Detect which cell encompasses the target text, then output its [x, y] center coordinate. 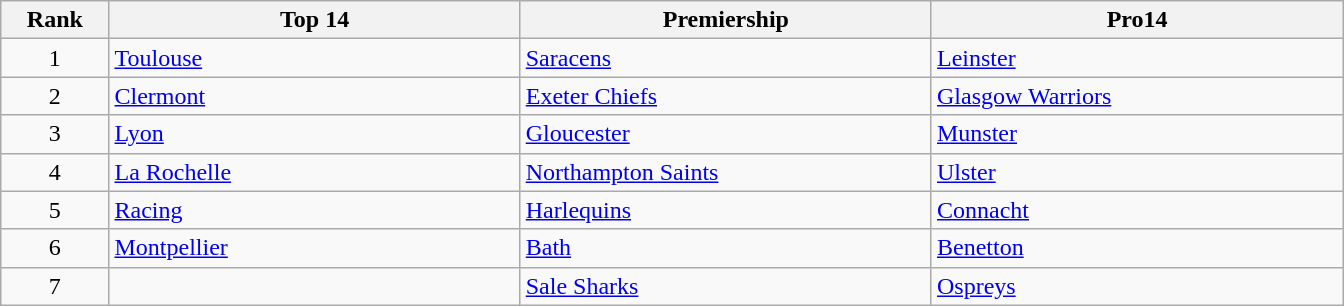
Ospreys [1136, 286]
Ulster [1136, 172]
Connacht [1136, 210]
Leinster [1136, 58]
Premiership [726, 20]
Exeter Chiefs [726, 96]
Montpellier [314, 248]
5 [55, 210]
7 [55, 286]
Northampton Saints [726, 172]
Benetton [1136, 248]
3 [55, 134]
Clermont [314, 96]
Saracens [726, 58]
La Rochelle [314, 172]
Toulouse [314, 58]
Top 14 [314, 20]
Munster [1136, 134]
Rank [55, 20]
Pro14 [1136, 20]
Harlequins [726, 210]
4 [55, 172]
Glasgow Warriors [1136, 96]
Gloucester [726, 134]
6 [55, 248]
Sale Sharks [726, 286]
Bath [726, 248]
Lyon [314, 134]
Racing [314, 210]
2 [55, 96]
1 [55, 58]
